Provide the [x, y] coordinate of the cell's center where the given text is located.  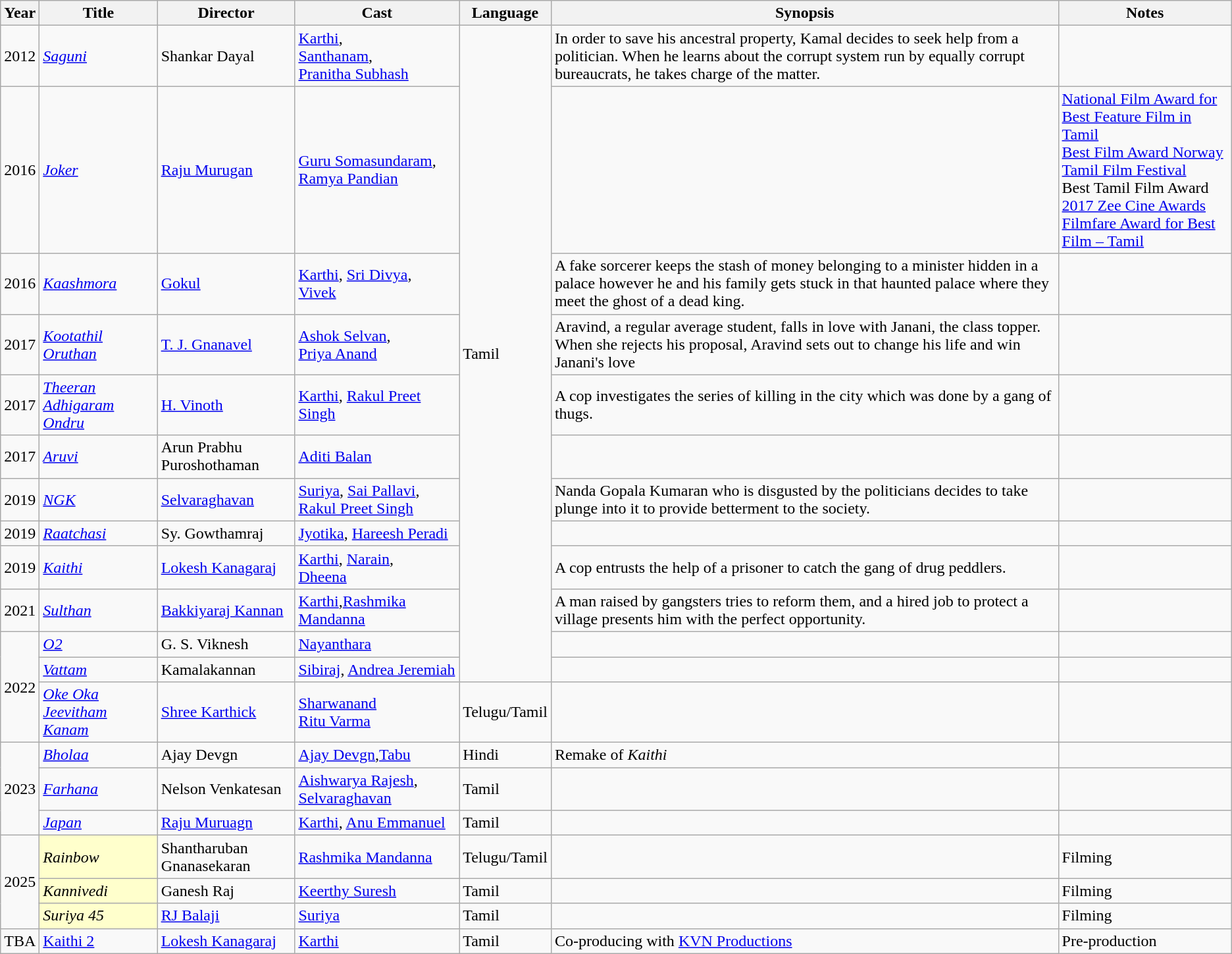
O2 [99, 644]
Year [20, 13]
Title [99, 13]
Arun Prabhu Puroshothaman [226, 457]
Joker [99, 170]
Kaashmora [99, 284]
Vattam [99, 670]
Sy. Gowthamraj [226, 533]
Remake of Kaithi [804, 755]
2012 [20, 56]
Kamalakannan [226, 670]
Gokul [226, 284]
Selvaraghavan [226, 499]
Aruvi [99, 457]
Nanda Gopala Kumaran who is disgusted by the politicians decides to take plunge into it to provide betterment to the society. [804, 499]
Karthi,Santhanam,Pranitha Subhash [377, 56]
Guru Somasundaram,Ramya Pandian [377, 170]
Raju Muruagn [226, 823]
Rashmika Mandanna [377, 857]
T. J. Gnanavel [226, 344]
NGK [99, 499]
2021 [20, 610]
Suriya [377, 916]
Karthi,Rashmika Mandanna [377, 610]
Bholaa [99, 755]
SharwanandRitu Varma [377, 712]
Language [505, 13]
Shankar Dayal [226, 56]
Karthi, Sri Divya,Vivek [377, 284]
Ajay Devgn,Tabu [377, 755]
Aishwarya Rajesh,Selvaraghavan [377, 789]
Bakkiyaraj Kannan [226, 610]
A cop investigates the series of killing in the city which was done by a gang of thugs. [804, 405]
Shree Karthick [226, 712]
Saguni [99, 56]
2022 [20, 687]
RJ Balaji [226, 916]
Jyotika, Hareesh Peradi [377, 533]
Hindi [505, 755]
Karthi [377, 941]
Karthi, Narain,Dheena [377, 568]
Nelson Venkatesan [226, 789]
A man raised by gangsters tries to reform them, and a hired job to protect a village presents him with the perfect opportunity. [804, 610]
Notes [1145, 13]
Director [226, 13]
Sulthan [99, 610]
Kaithi 2 [99, 941]
Keerthy Suresh [377, 891]
Karthi, Rakul Preet Singh [377, 405]
Synopsis [804, 13]
Karthi, Anu Emmanuel [377, 823]
Suriya, Sai Pallavi, Rakul Preet Singh [377, 499]
2025 [20, 882]
Nayanthara [377, 644]
Shantharuban Gnanasekaran [226, 857]
Cast [377, 13]
Kannivedi [99, 891]
Farhana [99, 789]
Theeran Adhigaram Ondru [99, 405]
Pre-production [1145, 941]
Ganesh Raj [226, 891]
Japan [99, 823]
Suriya 45 [99, 916]
Ashok Selvan,Priya Anand [377, 344]
A cop entrusts the help of a prisoner to catch the gang of drug peddlers. [804, 568]
Co-producing with KVN Productions [804, 941]
Ajay Devgn [226, 755]
Sibiraj, Andrea Jeremiah [377, 670]
TBA [20, 941]
Raju Murugan [226, 170]
H. Vinoth [226, 405]
Raatchasi [99, 533]
Oke Oka Jeevitham Kanam [99, 712]
Rainbow [99, 857]
2023 [20, 789]
G. S. Viknesh [226, 644]
Aditi Balan [377, 457]
Kootathil Oruthan [99, 344]
Kaithi [99, 568]
